From the cell containing the given text, extract its center point as [X, Y] coordinate. 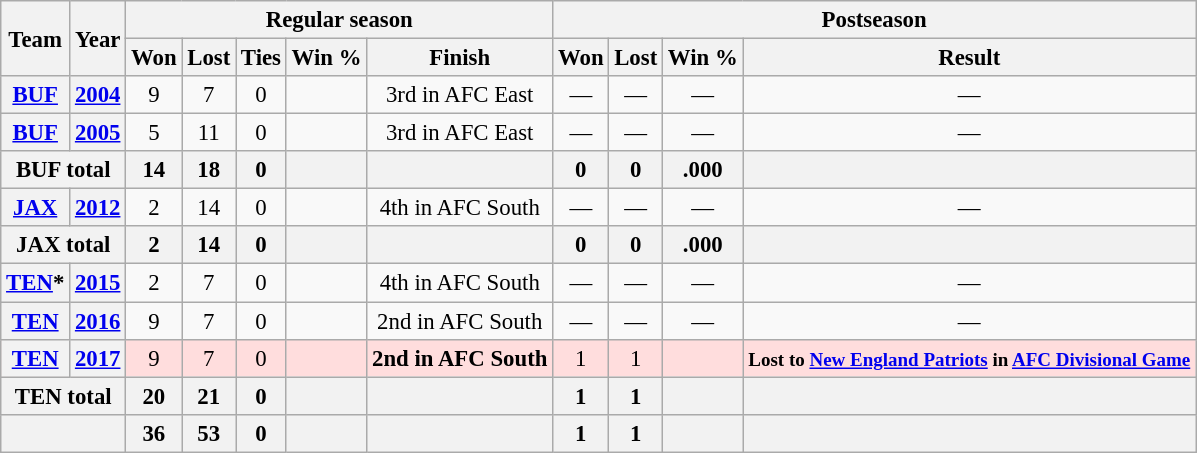
JAX [36, 208]
21 [209, 396]
5 [154, 133]
Team [36, 38]
2004 [98, 95]
TEN* [36, 283]
20 [154, 396]
TEN total [64, 396]
2015 [98, 283]
Postseason [874, 20]
11 [209, 133]
53 [209, 433]
36 [154, 433]
Year [98, 38]
Regular season [340, 20]
Result [970, 58]
2016 [98, 321]
JAX total [64, 245]
Finish [460, 58]
Lost to New England Patriots in AFC Divisional Game [970, 358]
18 [209, 170]
2005 [98, 133]
Ties [262, 58]
2012 [98, 208]
BUF total [64, 170]
2017 [98, 358]
